Locate the cell with the specified text and output its (x, y) center coordinate. 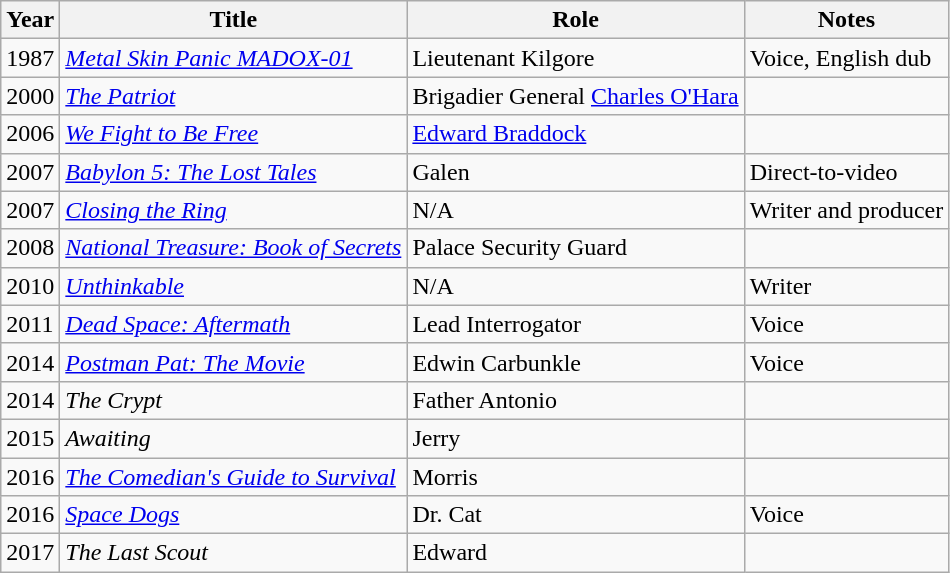
Notes (846, 20)
Metal Skin Panic MADOX-01 (234, 58)
We Fight to Be Free (234, 134)
Father Antonio (576, 400)
The Comedian's Guide to Survival (234, 477)
1987 (30, 58)
Dr. Cat (576, 515)
Morris (576, 477)
2015 (30, 438)
The Crypt (234, 400)
The Patriot (234, 96)
Writer and producer (846, 210)
Role (576, 20)
Closing the Ring (234, 210)
Direct-to-video (846, 172)
Year (30, 20)
Unthinkable (234, 286)
Edward Braddock (576, 134)
Dead Space: Aftermath (234, 324)
Edwin Carbunkle (576, 362)
Lieutenant Kilgore (576, 58)
The Last Scout (234, 553)
2010 (30, 286)
Edward (576, 553)
Babylon 5: The Lost Tales (234, 172)
Galen (576, 172)
Postman Pat: The Movie (234, 362)
Jerry (576, 438)
2011 (30, 324)
2008 (30, 248)
2000 (30, 96)
Awaiting (234, 438)
Writer (846, 286)
National Treasure: Book of Secrets (234, 248)
Brigadier General Charles O'Hara (576, 96)
Space Dogs (234, 515)
Lead Interrogator (576, 324)
2006 (30, 134)
Palace Security Guard (576, 248)
2017 (30, 553)
Voice, English dub (846, 58)
Title (234, 20)
